For the text-containing cell, return its midpoint in [X, Y] coordinate format. 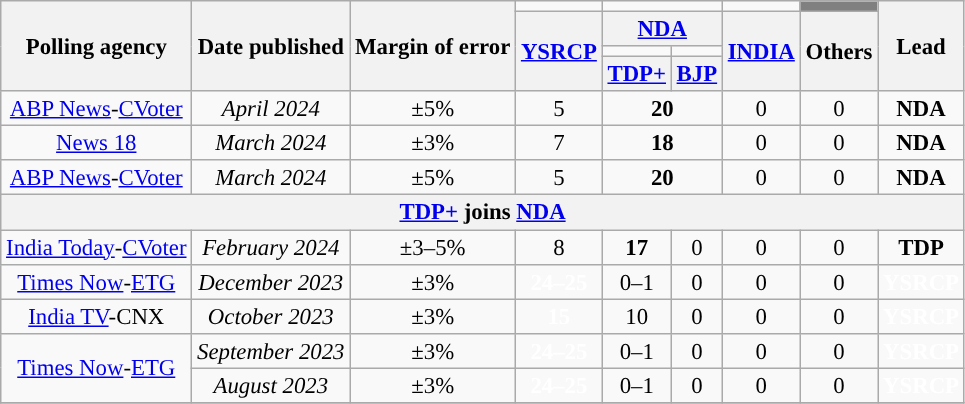
7 [560, 144]
TDP+ joins NDA [483, 212]
Margin of error [433, 46]
December 2023 [271, 282]
15 [560, 316]
8 [560, 248]
April 2024 [271, 108]
India Today-CVoter [96, 248]
INDIA [761, 52]
±3–5% [433, 248]
Others [839, 52]
TDP [922, 248]
News 18 [96, 144]
February 2024 [271, 248]
TDP+ [636, 74]
18 [662, 144]
17 [636, 248]
Polling agency [96, 46]
September 2023 [271, 350]
10 [636, 316]
India TV-CNX [96, 316]
Date published [271, 46]
BJP [696, 74]
October 2023 [271, 316]
August 2023 [271, 386]
Lead [922, 46]
